Return (x, y) of the center of cell containing provided text 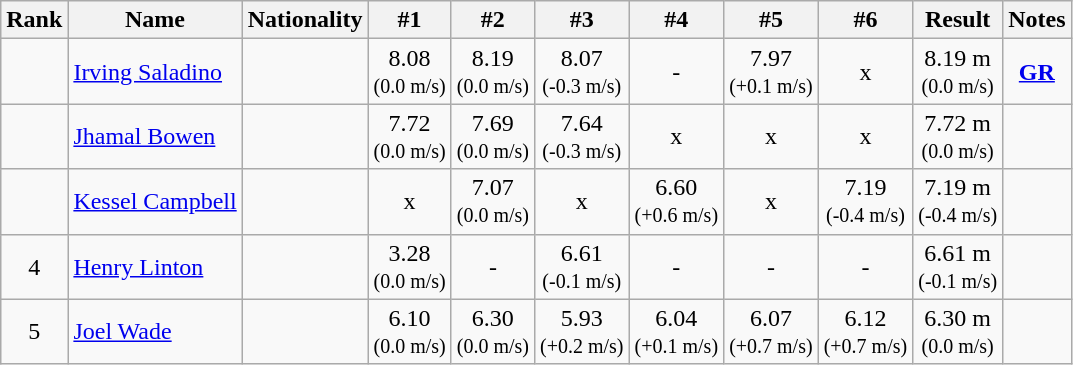
Jhamal Bowen (155, 136)
Name (155, 20)
Henry Linton (155, 266)
7.07 (0.0 m/s) (492, 202)
6.61 m(-0.1 m/s) (958, 266)
6.10 (0.0 m/s) (410, 332)
8.19 (0.0 m/s) (492, 72)
7.19 (-0.4 m/s) (866, 202)
#4 (676, 20)
6.04 (+0.1 m/s) (676, 332)
6.30 m(0.0 m/s) (958, 332)
#3 (582, 20)
Result (958, 20)
7.97 (+0.1 m/s) (772, 72)
Rank (34, 20)
5 (34, 332)
6.30 (0.0 m/s) (492, 332)
Joel Wade (155, 332)
7.72 (0.0 m/s) (410, 136)
#5 (772, 20)
7.72 m(0.0 m/s) (958, 136)
6.07 (+0.7 m/s) (772, 332)
Kessel Campbell (155, 202)
3.28 (0.0 m/s) (410, 266)
GR (1037, 72)
7.69 (0.0 m/s) (492, 136)
#1 (410, 20)
6.12 (+0.7 m/s) (866, 332)
Irving Saladino (155, 72)
#6 (866, 20)
Notes (1037, 20)
#2 (492, 20)
Nationality (305, 20)
8.07 (-0.3 m/s) (582, 72)
7.19 m(-0.4 m/s) (958, 202)
5.93 (+0.2 m/s) (582, 332)
6.61 (-0.1 m/s) (582, 266)
6.60 (+0.6 m/s) (676, 202)
7.64 (-0.3 m/s) (582, 136)
8.08 (0.0 m/s) (410, 72)
4 (34, 266)
8.19 m(0.0 m/s) (958, 72)
